Extract the (x, y) coordinate from the center of the cell holding the provided text.  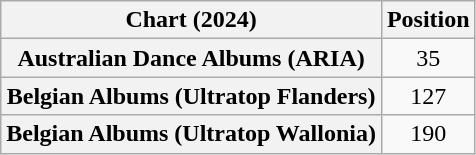
Belgian Albums (Ultratop Flanders) (192, 96)
127 (428, 96)
Chart (2024) (192, 20)
35 (428, 58)
Belgian Albums (Ultratop Wallonia) (192, 134)
190 (428, 134)
Australian Dance Albums (ARIA) (192, 58)
Position (428, 20)
